Find where the given text appears and provide that cell's center as [X, Y] coordinate. 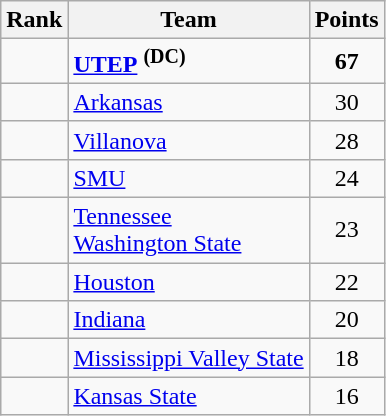
24 [346, 178]
23 [346, 230]
Mississippi Valley State [188, 358]
Rank [34, 20]
Houston [188, 282]
67 [346, 62]
Points [346, 20]
Arkansas [188, 102]
Indiana [188, 320]
Kansas State [188, 396]
UTEP (DC) [188, 62]
TennesseeWashington State [188, 230]
Villanova [188, 140]
20 [346, 320]
28 [346, 140]
Team [188, 20]
22 [346, 282]
30 [346, 102]
18 [346, 358]
SMU [188, 178]
16 [346, 396]
